Find where the given text appears and provide that cell's center as [X, Y] coordinate. 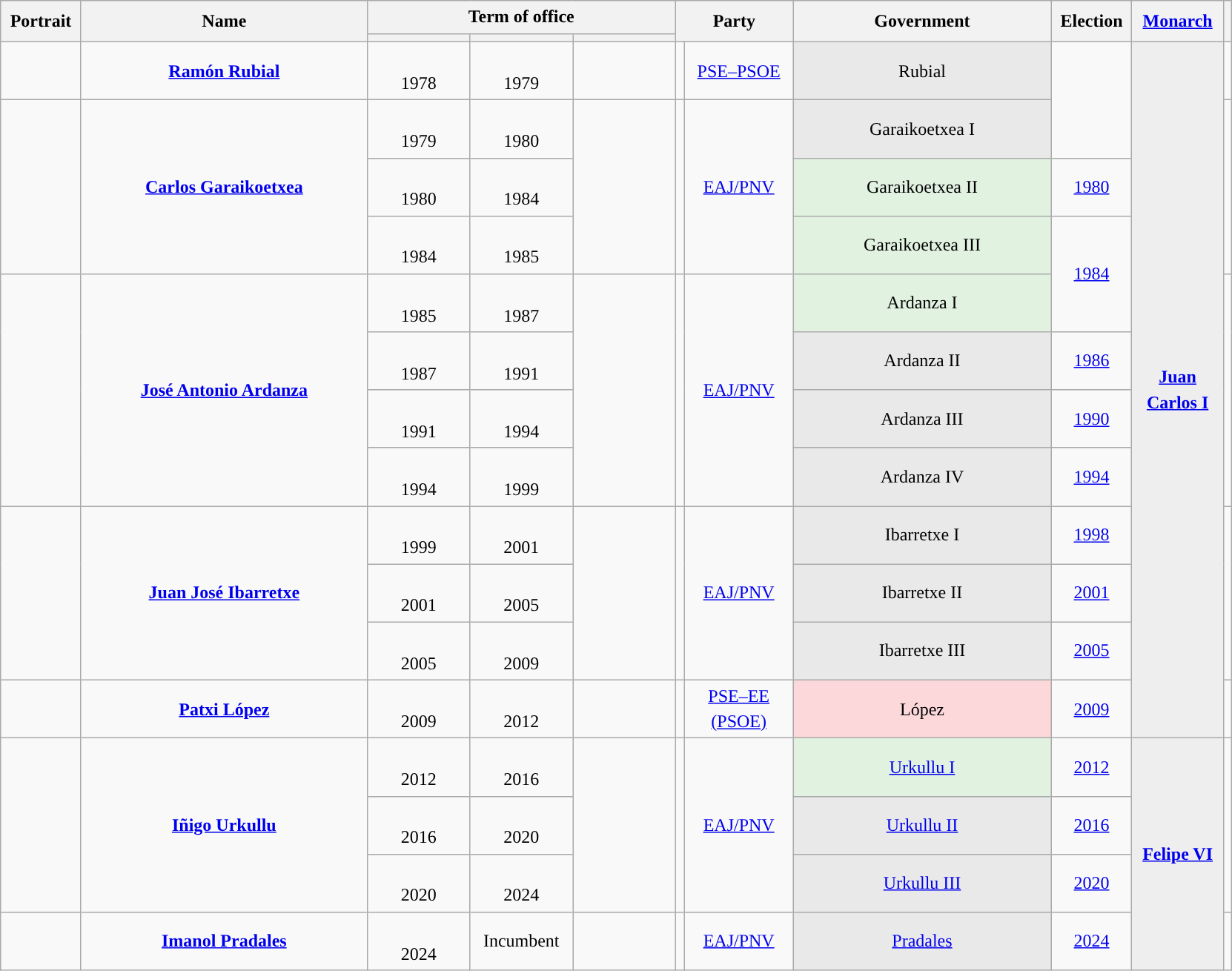
Carlos Garaikoetxea [224, 187]
Ramón Rubial [224, 70]
López [922, 709]
Ardanza IV [922, 477]
Ibarretxe III [922, 651]
Ardanza I [922, 303]
Ibarretxe I [922, 535]
Rubial [922, 70]
Garaikoetxea I [922, 129]
Monarch [1178, 21]
Urkullu III [922, 883]
1986 [1091, 361]
Party [734, 21]
Name [224, 21]
1990 [1091, 419]
Juan José Ibarretxe [224, 593]
PSE–EE(PSOE) [739, 709]
Ibarretxe II [922, 593]
Felipe VI [1178, 854]
Patxi López [224, 709]
Election [1091, 21]
Garaikoetxea III [922, 245]
Incumbent [522, 941]
1978 [418, 70]
José Antonio Ardanza [224, 390]
Term of office [521, 18]
PSE–PSOE [739, 70]
Portrait [42, 21]
Urkullu I [922, 767]
1998 [1091, 535]
Ardanza II [922, 361]
Government [922, 21]
Iñigo Urkullu [224, 826]
Imanol Pradales [224, 941]
Urkullu II [922, 825]
Ardanza III [922, 419]
Pradales [922, 941]
Garaikoetxea II [922, 187]
Juan Carlos I [1178, 390]
